Return the (x, y) coordinate for the center point of the cell that contains the specified text.  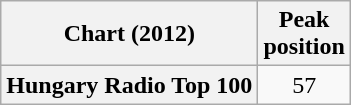
Peakposition (304, 34)
57 (304, 85)
Chart (2012) (130, 34)
Hungary Radio Top 100 (130, 85)
